Determine the (X, Y) coordinate at the center of the cell enclosing the given text.  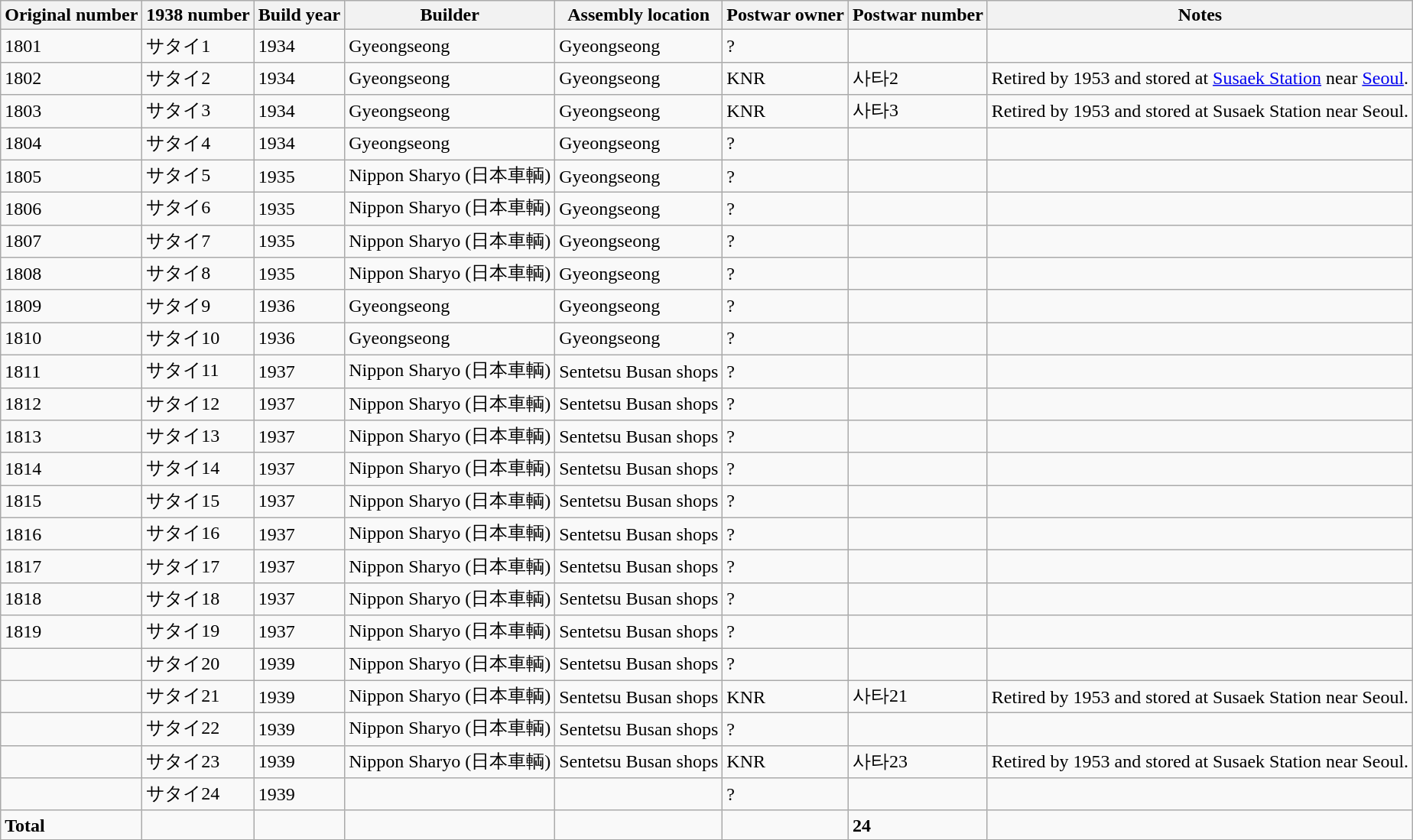
Assembly location (639, 15)
サタイ24 (198, 795)
サタイ3 (198, 112)
Total (72, 825)
サタイ2 (198, 78)
サタイ5 (198, 176)
1810 (72, 339)
1801 (72, 46)
1812 (72, 404)
サタイ4 (198, 144)
サタイ9 (198, 306)
1802 (72, 78)
1811 (72, 371)
사타2 (918, 78)
1816 (72, 534)
サタイ16 (198, 534)
サタイ7 (198, 242)
1813 (72, 437)
사타21 (918, 697)
1818 (72, 599)
サタイ18 (198, 599)
サタイ6 (198, 209)
1817 (72, 567)
サタイ15 (198, 501)
サタイ8 (198, 274)
サタイ20 (198, 665)
Builder (450, 15)
사타3 (918, 112)
サタイ10 (198, 339)
1806 (72, 209)
サタイ1 (198, 46)
Notes (1200, 15)
1808 (72, 274)
サタイ13 (198, 437)
1809 (72, 306)
サタイ11 (198, 371)
サタイ14 (198, 469)
1803 (72, 112)
1938 number (198, 15)
Postwar number (918, 15)
1807 (72, 242)
サタイ22 (198, 729)
24 (918, 825)
サタイ19 (198, 631)
Postwar owner (786, 15)
1814 (72, 469)
1819 (72, 631)
サタイ23 (198, 761)
サタイ21 (198, 697)
Build year (299, 15)
Original number (72, 15)
1815 (72, 501)
1805 (72, 176)
1804 (72, 144)
사타23 (918, 761)
サタイ17 (198, 567)
サタイ12 (198, 404)
